Identify which cell holds the provided text, then report its (x, y) central coordinate. 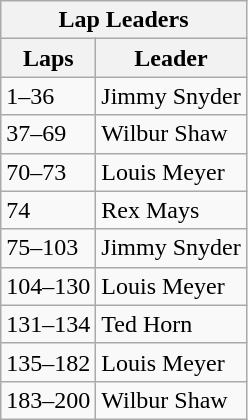
183–200 (48, 400)
1–36 (48, 96)
Rex Mays (171, 210)
75–103 (48, 248)
Laps (48, 58)
Lap Leaders (124, 20)
135–182 (48, 362)
74 (48, 210)
70–73 (48, 172)
Ted Horn (171, 324)
37–69 (48, 134)
104–130 (48, 286)
131–134 (48, 324)
Leader (171, 58)
